Detect which cell encompasses the target text, then output its [X, Y] center coordinate. 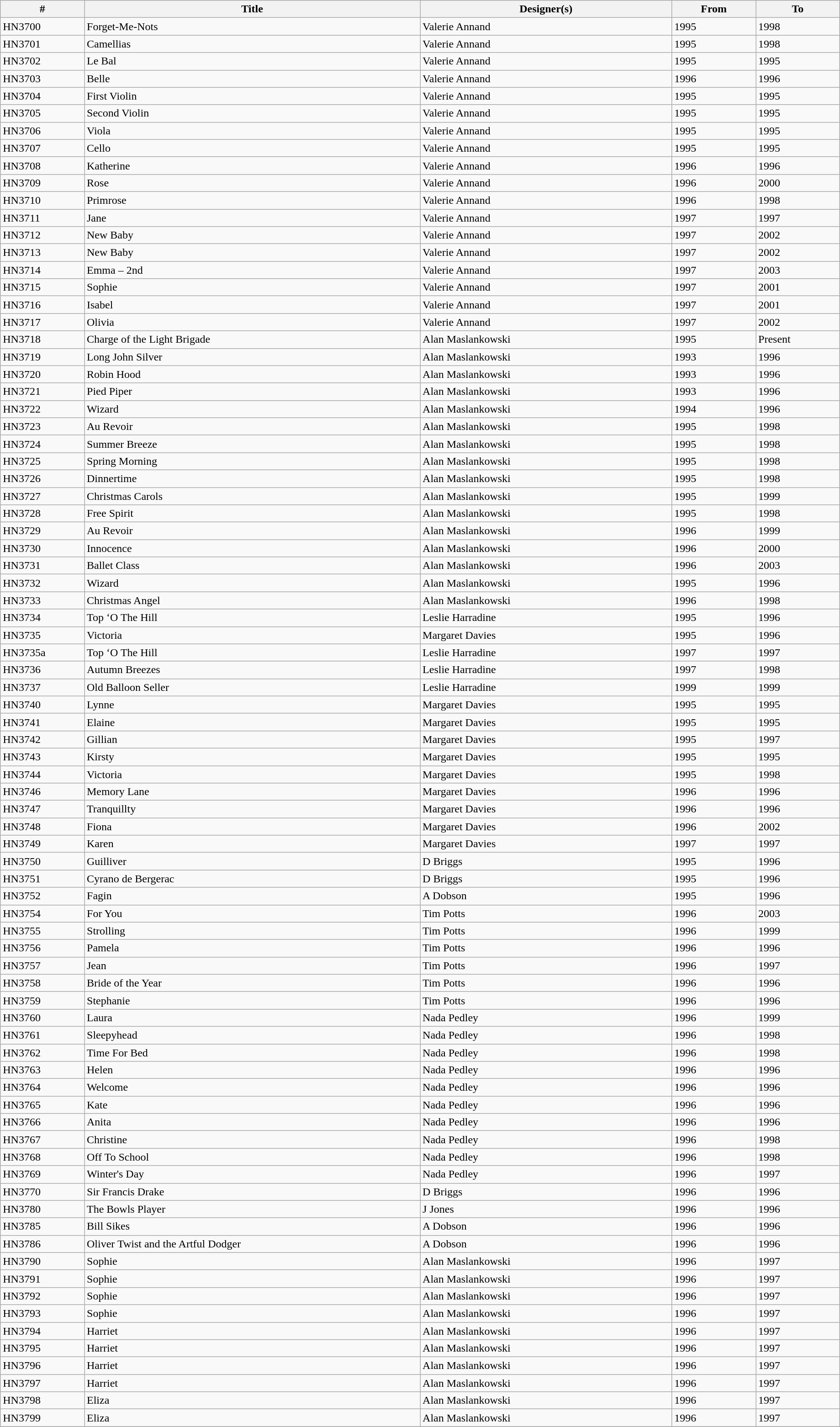
Viola [252, 131]
HN3759 [42, 1000]
# [42, 9]
HN3796 [42, 1366]
Tranquillty [252, 809]
HN3735a [42, 652]
Karen [252, 844]
Oliver Twist and the Artful Dodger [252, 1244]
J Jones [546, 1209]
HN3720 [42, 374]
Title [252, 9]
HN3708 [42, 165]
HN3736 [42, 670]
HN3797 [42, 1383]
HN3702 [42, 61]
Bill Sikes [252, 1226]
HN3755 [42, 931]
HN3767 [42, 1140]
HN3750 [42, 861]
Autumn Breezes [252, 670]
HN3765 [42, 1105]
HN3742 [42, 739]
Isabel [252, 305]
HN3704 [42, 96]
HN3716 [42, 305]
Long John Silver [252, 357]
HN3791 [42, 1278]
Laura [252, 1018]
HN3709 [42, 183]
HN3731 [42, 566]
Christine [252, 1140]
Camellias [252, 44]
Emma – 2nd [252, 270]
HN3752 [42, 896]
Off To School [252, 1157]
HN3756 [42, 948]
HN3795 [42, 1348]
HN3737 [42, 687]
HN3723 [42, 426]
Cello [252, 148]
HN3729 [42, 531]
HN3735 [42, 635]
Sir Francis Drake [252, 1192]
HN3727 [42, 496]
HN3734 [42, 618]
Cyrano de Bergerac [252, 879]
HN3701 [42, 44]
HN3741 [42, 722]
HN3758 [42, 983]
For You [252, 913]
HN3747 [42, 809]
HN3768 [42, 1157]
Elaine [252, 722]
Time For Bed [252, 1052]
Kate [252, 1105]
HN3798 [42, 1400]
HN3763 [42, 1070]
HN3746 [42, 792]
HN3706 [42, 131]
HN3769 [42, 1174]
Second Violin [252, 113]
HN3799 [42, 1418]
Le Bal [252, 61]
HN3705 [42, 113]
HN3707 [42, 148]
Dinnertime [252, 478]
From [714, 9]
HN3764 [42, 1087]
Welcome [252, 1087]
Charge of the Light Brigade [252, 340]
The Bowls Player [252, 1209]
Present [798, 340]
HN3719 [42, 357]
HN3713 [42, 253]
Rose [252, 183]
Helen [252, 1070]
HN3770 [42, 1192]
Memory Lane [252, 792]
HN3740 [42, 705]
HN3730 [42, 548]
HN3751 [42, 879]
Sleepyhead [252, 1035]
Primrose [252, 200]
HN3711 [42, 218]
Spring Morning [252, 461]
Strolling [252, 931]
1994 [714, 409]
HN3794 [42, 1331]
HN3766 [42, 1122]
HN3760 [42, 1018]
First Violin [252, 96]
HN3762 [42, 1052]
Pied Piper [252, 392]
HN3757 [42, 965]
HN3761 [42, 1035]
HN3748 [42, 827]
HN3722 [42, 409]
HN3712 [42, 235]
Gillian [252, 739]
Lynne [252, 705]
HN3726 [42, 478]
HN3714 [42, 270]
HN3725 [42, 461]
HN3700 [42, 27]
HN3718 [42, 340]
HN3724 [42, 444]
HN3710 [42, 200]
HN3785 [42, 1226]
Summer Breeze [252, 444]
HN3743 [42, 757]
HN3732 [42, 583]
HN3786 [42, 1244]
Innocence [252, 548]
Jean [252, 965]
To [798, 9]
HN3721 [42, 392]
Stephanie [252, 1000]
Bride of the Year [252, 983]
Designer(s) [546, 9]
Anita [252, 1122]
Free Spirit [252, 514]
Jane [252, 218]
Katherine [252, 165]
HN3717 [42, 322]
Kirsty [252, 757]
Belle [252, 79]
Fagin [252, 896]
Pamela [252, 948]
Forget-Me-Nots [252, 27]
HN3728 [42, 514]
Ballet Class [252, 566]
HN3715 [42, 287]
HN3733 [42, 600]
Old Balloon Seller [252, 687]
Fiona [252, 827]
HN3749 [42, 844]
Christmas Carols [252, 496]
Guilliver [252, 861]
HN3790 [42, 1261]
HN3792 [42, 1296]
HN3793 [42, 1313]
Robin Hood [252, 374]
HN3744 [42, 775]
HN3780 [42, 1209]
HN3703 [42, 79]
HN3754 [42, 913]
Christmas Angel [252, 600]
Olivia [252, 322]
Winter's Day [252, 1174]
